Capture the cell that displays the provided text and extract its (x, y) central coordinate. 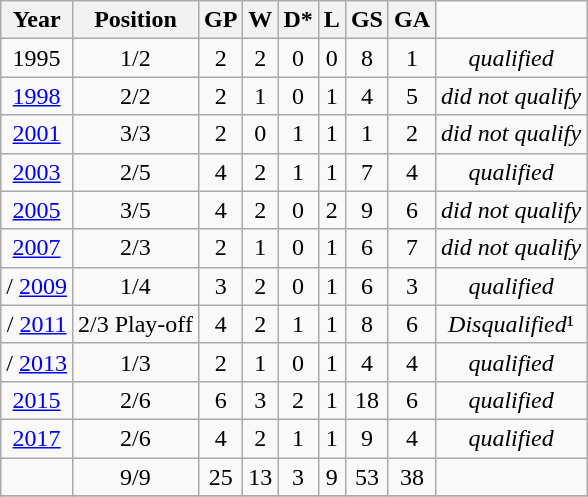
2/3 Play-off (135, 324)
L (332, 20)
2001 (37, 134)
Disqualified¹ (512, 324)
2/2 (135, 96)
Position (135, 20)
5 (412, 96)
/ 2009 (37, 286)
1/3 (135, 362)
2015 (37, 400)
2005 (37, 210)
2007 (37, 248)
9/9 (135, 477)
2003 (37, 172)
Year (37, 20)
25 (220, 477)
1998 (37, 96)
2/5 (135, 172)
/ 2013 (37, 362)
GA (412, 20)
38 (412, 477)
3/3 (135, 134)
1/2 (135, 58)
1995 (37, 58)
D* (298, 20)
1/4 (135, 286)
13 (260, 477)
2017 (37, 438)
/ 2011 (37, 324)
2/3 (135, 248)
GS (366, 20)
18 (366, 400)
W (260, 20)
53 (366, 477)
3/5 (135, 210)
GP (220, 20)
